Locate the cell with the specified text and output its (x, y) center coordinate. 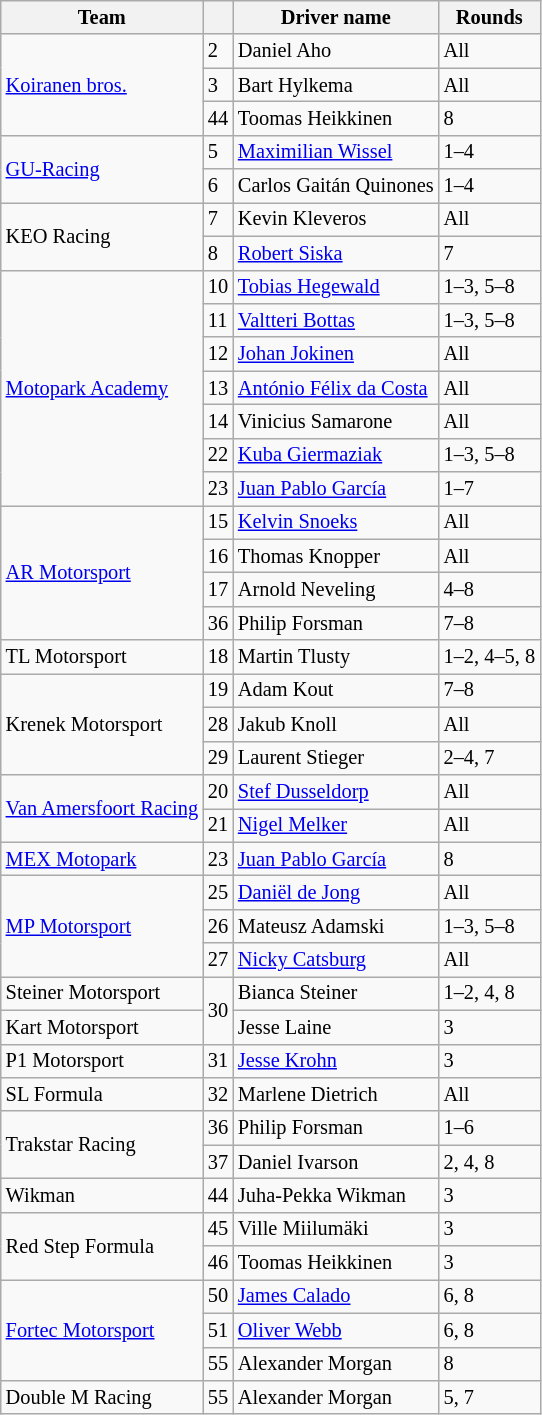
1–2, 4, 8 (490, 993)
Steiner Motorsport (102, 993)
Jesse Laine (336, 1027)
17 (218, 589)
Oliver Webb (336, 1330)
GU-Racing (102, 168)
James Calado (336, 1296)
Robert Siska (336, 253)
Rounds (490, 17)
2 (218, 51)
Martin Tlusty (336, 657)
11 (218, 320)
Trakstar Racing (102, 1144)
46 (218, 1263)
Driver name (336, 17)
1–6 (490, 1128)
Double M Racing (102, 1397)
Motopark Academy (102, 388)
Johan Jokinen (336, 354)
Koiranen bros. (102, 84)
KEO Racing (102, 236)
Daniel Aho (336, 51)
2, 4, 8 (490, 1162)
5, 7 (490, 1397)
Wikman (102, 1195)
2–4, 7 (490, 758)
4–8 (490, 589)
31 (218, 1061)
28 (218, 724)
51 (218, 1330)
Kuba Giermaziak (336, 455)
Team (102, 17)
12 (218, 354)
Nicky Catsburg (336, 960)
27 (218, 960)
AR Motorsport (102, 572)
P1 Motorsport (102, 1061)
Daniel Ivarson (336, 1162)
18 (218, 657)
Kart Motorsport (102, 1027)
Red Step Formula (102, 1246)
25 (218, 892)
14 (218, 421)
Stef Dusseldorp (336, 791)
Tobias Hegewald (336, 287)
Valtteri Bottas (336, 320)
37 (218, 1162)
Bart Hylkema (336, 85)
Van Amersfoort Racing (102, 808)
Nigel Melker (336, 825)
6 (218, 186)
Arnold Neveling (336, 589)
MEX Motopark (102, 859)
Daniël de Jong (336, 892)
Adam Kout (336, 690)
Carlos Gaitán Quinones (336, 186)
Jakub Knoll (336, 724)
Maximilian Wissel (336, 152)
Kelvin Snoeks (336, 522)
19 (218, 690)
Vinicius Samarone (336, 421)
Kevin Kleveros (336, 219)
1–2, 4–5, 8 (490, 657)
29 (218, 758)
10 (218, 287)
TL Motorsport (102, 657)
Jesse Krohn (336, 1061)
Juha-Pekka Wikman (336, 1195)
Ville Miilumäki (336, 1229)
30 (218, 1010)
32 (218, 1094)
16 (218, 556)
1–7 (490, 489)
Thomas Knopper (336, 556)
5 (218, 152)
MP Motorsport (102, 926)
21 (218, 825)
15 (218, 522)
Laurent Stieger (336, 758)
Krenek Motorsport (102, 724)
50 (218, 1296)
22 (218, 455)
26 (218, 926)
António Félix da Costa (336, 388)
Fortec Motorsport (102, 1330)
45 (218, 1229)
Mateusz Adamski (336, 926)
Marlene Dietrich (336, 1094)
13 (218, 388)
Bianca Steiner (336, 993)
20 (218, 791)
SL Formula (102, 1094)
